Determine the [x, y] coordinate at the center of the cell enclosing the given text.  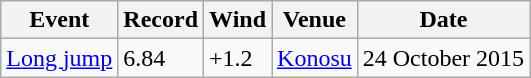
6.84 [161, 58]
Venue [315, 20]
Konosu [315, 58]
Record [161, 20]
Long jump [60, 58]
Wind [238, 20]
24 October 2015 [443, 58]
Date [443, 20]
+1.2 [238, 58]
Event [60, 20]
